Detect which cell encompasses the target text, then output its (X, Y) center coordinate. 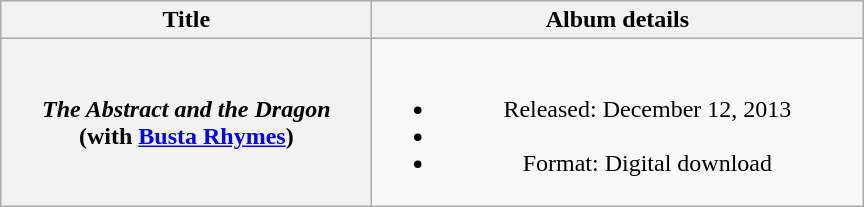
The Abstract and the Dragon(with Busta Rhymes) (186, 122)
Album details (618, 20)
Title (186, 20)
Released: December 12, 2013Format: Digital download (618, 122)
